Output the [x, y] coordinate of the center of the cell containing the given text.  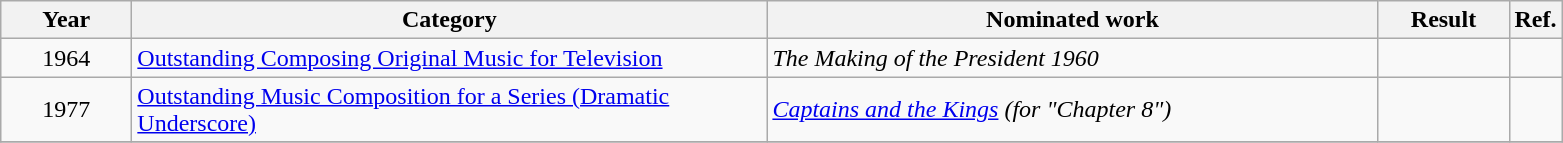
Category [450, 20]
Nominated work [1072, 20]
Outstanding Composing Original Music for Television [450, 58]
Ref. [1536, 20]
1977 [66, 110]
Year [66, 20]
Outstanding Music Composition for a Series (Dramatic Underscore) [450, 110]
Captains and the Kings (for "Chapter 8") [1072, 110]
1964 [66, 58]
Result [1444, 20]
The Making of the President 1960 [1072, 58]
